Determine the [X, Y] coordinate at the center of the cell enclosing the given text.  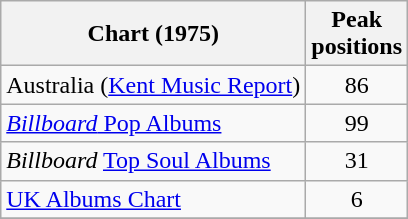
86 [357, 85]
Chart (1975) [154, 34]
UK Albums Chart [154, 199]
Peakpositions [357, 34]
99 [357, 123]
Australia (Kent Music Report) [154, 85]
31 [357, 161]
Billboard Pop Albums [154, 123]
6 [357, 199]
Billboard Top Soul Albums [154, 161]
